Capture the cell that displays the provided text and extract its (X, Y) central coordinate. 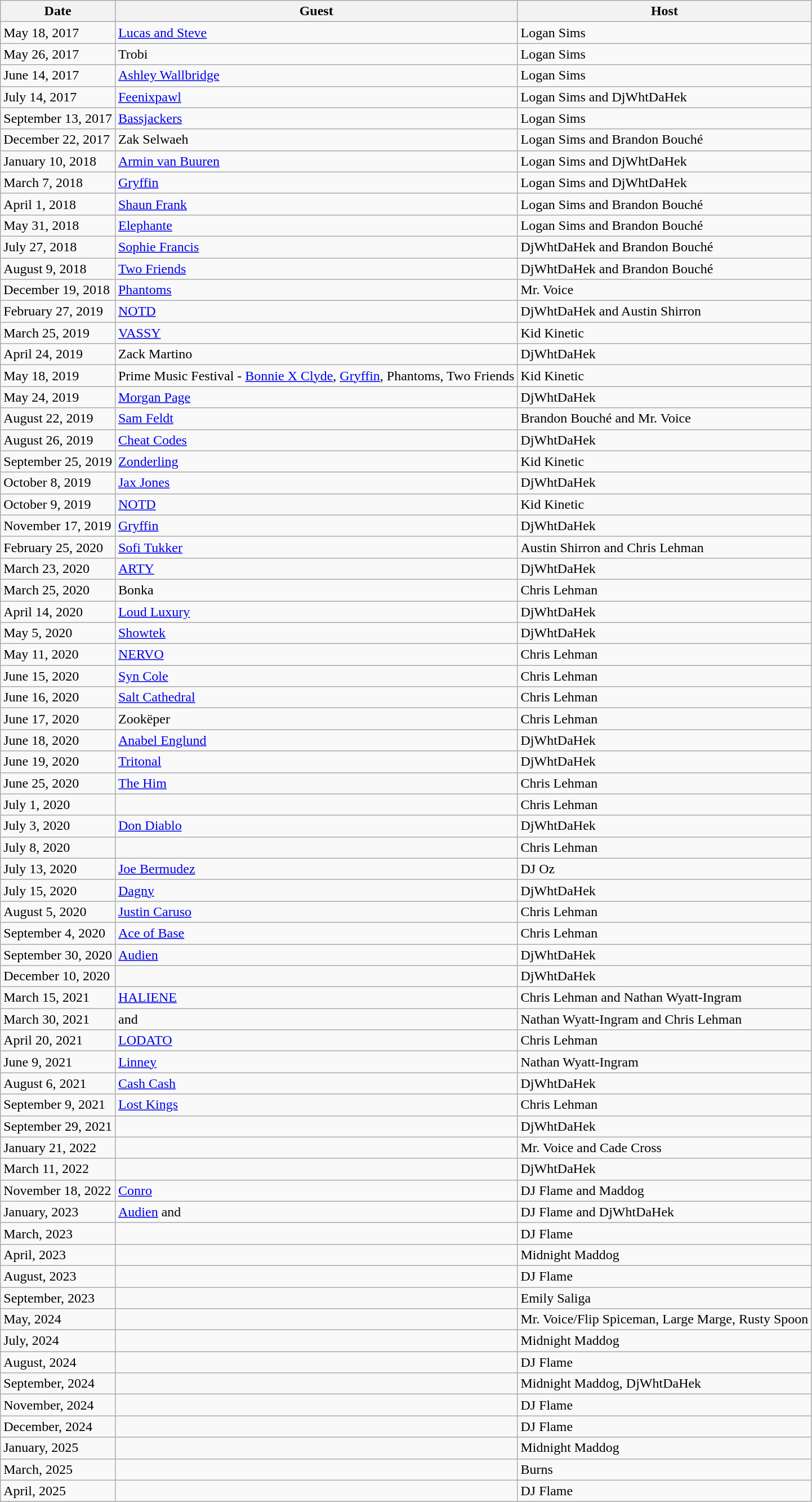
March 11, 2022 (58, 1169)
June 19, 2020 (58, 762)
Conro (316, 1190)
November, 2024 (58, 1405)
June 25, 2020 (58, 783)
Morgan Page (316, 397)
July, 2024 (58, 1341)
January 21, 2022 (58, 1148)
March 15, 2021 (58, 998)
April, 2025 (58, 1491)
Nathan Wyatt-Ingram and Chris Lehman (664, 1019)
DJ Oz (664, 869)
ARTY (316, 568)
Justin Caruso (316, 912)
Sofi Tukker (316, 547)
Elephante (316, 225)
May 18, 2019 (58, 376)
Joe Bermudez (316, 869)
October 8, 2019 (58, 483)
June 16, 2020 (58, 697)
Emily Saliga (664, 1297)
Tritonal (316, 762)
Zak Selwaeh (316, 140)
Date (58, 11)
Austin Shirron and Chris Lehman (664, 547)
Salt Cathedral (316, 697)
July 13, 2020 (58, 869)
Armin van Buuren (316, 161)
Mr. Voice/Flip Spiceman, Large Marge, Rusty Spoon (664, 1319)
November 17, 2019 (58, 526)
August 26, 2019 (58, 440)
September 4, 2020 (58, 933)
December 19, 2018 (58, 290)
March 25, 2019 (58, 333)
April 24, 2019 (58, 354)
August, 2024 (58, 1362)
Mr. Voice and Cade Cross (664, 1148)
August 9, 2018 (58, 269)
April 1, 2018 (58, 204)
November 18, 2022 (58, 1190)
August 5, 2020 (58, 912)
December 22, 2017 (58, 140)
Lost Kings (316, 1105)
January 10, 2018 (58, 161)
June 15, 2020 (58, 676)
Cheat Codes (316, 440)
June 14, 2017 (58, 75)
Burns (664, 1469)
Midnight Maddog, DjWhtDaHek (664, 1384)
September 13, 2017 (58, 118)
March, 2025 (58, 1469)
May 31, 2018 (58, 225)
Nathan Wyatt-Ingram (664, 1062)
February 25, 2020 (58, 547)
VASSY (316, 333)
April 14, 2020 (58, 611)
Ace of Base (316, 933)
July 3, 2020 (58, 826)
December, 2024 (58, 1427)
Syn Cole (316, 676)
July 1, 2020 (58, 805)
December 10, 2020 (58, 976)
June 18, 2020 (58, 740)
Host (664, 11)
NERVO (316, 655)
July 14, 2017 (58, 97)
and (316, 1019)
Dagny (316, 890)
January, 2023 (58, 1212)
Zonderling (316, 461)
Zookëper (316, 719)
Audien and (316, 1212)
Anabel Englund (316, 740)
Guest (316, 11)
April, 2023 (58, 1255)
August, 2023 (58, 1276)
Sophie Francis (316, 247)
September 9, 2021 (58, 1105)
September, 2024 (58, 1384)
Mr. Voice (664, 290)
DjWhtDaHek and Austin Shirron (664, 312)
June 9, 2021 (58, 1062)
March, 2023 (58, 1233)
Don Diablo (316, 826)
Sam Feldt (316, 419)
DJ Flame and DjWhtDaHek (664, 1212)
Phantoms (316, 290)
September 25, 2019 (58, 461)
July 27, 2018 (58, 247)
Lucas and Steve (316, 33)
Prime Music Festival - Bonnie X Clyde, Gryffin, Phantoms, Two Friends (316, 376)
Two Friends (316, 269)
August 6, 2021 (58, 1083)
Linney (316, 1062)
Brandon Bouché and Mr. Voice (664, 419)
Audien (316, 955)
May 24, 2019 (58, 397)
LODATO (316, 1041)
July 8, 2020 (58, 847)
May 5, 2020 (58, 633)
DJ Flame and Maddog (664, 1190)
June 17, 2020 (58, 719)
May 26, 2017 (58, 54)
Trobi (316, 54)
Showtek (316, 633)
March 25, 2020 (58, 590)
Loud Luxury (316, 611)
The Him (316, 783)
May 18, 2017 (58, 33)
July 15, 2020 (58, 890)
March 30, 2021 (58, 1019)
Bassjackers (316, 118)
Zack Martino (316, 354)
March 7, 2018 (58, 183)
September 30, 2020 (58, 955)
February 27, 2019 (58, 312)
May, 2024 (58, 1319)
May 11, 2020 (58, 655)
April 20, 2021 (58, 1041)
Bonka (316, 590)
January, 2025 (58, 1448)
September 29, 2021 (58, 1126)
September, 2023 (58, 1297)
Ashley Wallbridge (316, 75)
Shaun Frank (316, 204)
October 9, 2019 (58, 504)
Chris Lehman and Nathan Wyatt-Ingram (664, 998)
Cash Cash (316, 1083)
March 23, 2020 (58, 568)
August 22, 2019 (58, 419)
Jax Jones (316, 483)
Feenixpawl (316, 97)
HALIENE (316, 998)
